Locate the cell with the specified text and output its [x, y] center coordinate. 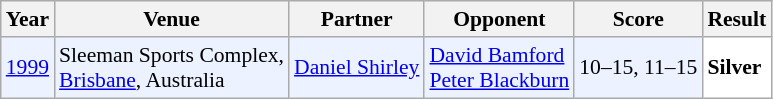
Daniel Shirley [356, 68]
1999 [28, 68]
David Bamford Peter Blackburn [499, 68]
Venue [172, 19]
10–15, 11–15 [638, 68]
Opponent [499, 19]
Silver [736, 68]
Year [28, 19]
Sleeman Sports Complex,Brisbane, Australia [172, 68]
Score [638, 19]
Result [736, 19]
Partner [356, 19]
